Search for the cell housing the specified text and yield its (X, Y) center coordinate. 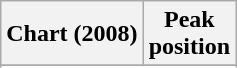
Chart (2008) (72, 34)
Peakposition (189, 34)
